Capture the cell that displays the provided text and extract its [X, Y] central coordinate. 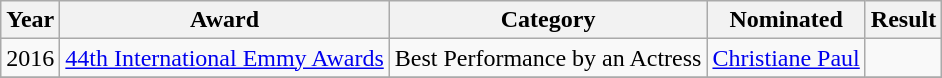
Category [548, 20]
Nominated [786, 20]
Result [903, 20]
44th International Emmy Awards [224, 58]
Christiane Paul [786, 58]
Best Performance by an Actress [548, 58]
Award [224, 20]
Year [30, 20]
2016 [30, 58]
